Pinpoint the cell where the given text exists, returning its (X, Y) midpoint coordinate. 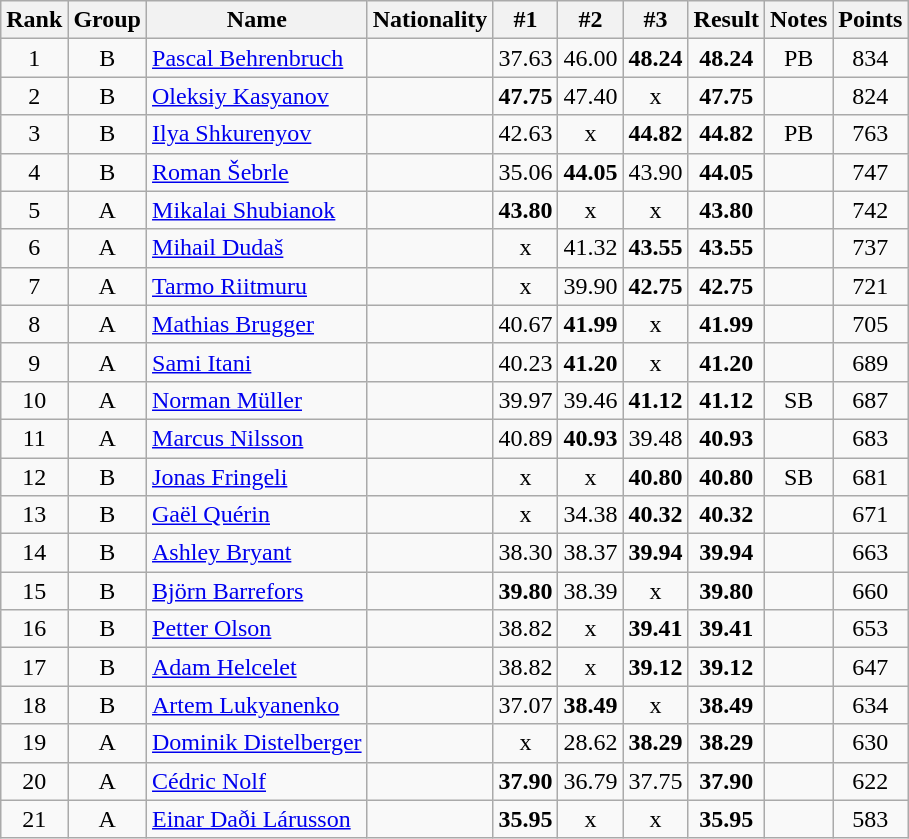
Ashley Bryant (258, 553)
41.32 (590, 248)
19 (34, 743)
Rank (34, 20)
630 (870, 743)
647 (870, 667)
Name (258, 20)
622 (870, 781)
14 (34, 553)
Norman Müller (258, 400)
Notes (798, 20)
4 (34, 172)
Oleksiy Kasyanov (258, 96)
671 (870, 515)
721 (870, 286)
Mathias Brugger (258, 324)
43.90 (656, 172)
39.46 (590, 400)
38.30 (526, 553)
763 (870, 134)
#2 (590, 20)
7 (34, 286)
28.62 (590, 743)
39.90 (590, 286)
687 (870, 400)
39.48 (656, 438)
15 (34, 591)
40.89 (526, 438)
11 (34, 438)
Gaël Quérin (258, 515)
38.37 (590, 553)
705 (870, 324)
9 (34, 362)
663 (870, 553)
583 (870, 819)
Mihail Dudaš (258, 248)
18 (34, 705)
Björn Barrefors (258, 591)
6 (34, 248)
36.79 (590, 781)
37.07 (526, 705)
46.00 (590, 58)
40.23 (526, 362)
660 (870, 591)
Jonas Fringeli (258, 477)
Sami Itani (258, 362)
1 (34, 58)
634 (870, 705)
20 (34, 781)
8 (34, 324)
10 (34, 400)
Mikalai Shubianok (258, 210)
Ilya Shkurenyov (258, 134)
Marcus Nilsson (258, 438)
Artem Lukyanenko (258, 705)
Petter Olson (258, 629)
35.06 (526, 172)
2 (34, 96)
17 (34, 667)
747 (870, 172)
Group (108, 20)
681 (870, 477)
Result (726, 20)
653 (870, 629)
Points (870, 20)
Einar Daði Lárusson (258, 819)
38.39 (590, 591)
21 (34, 819)
Tarmo Riitmuru (258, 286)
37.75 (656, 781)
34.38 (590, 515)
Nationality (430, 20)
42.63 (526, 134)
37.63 (526, 58)
737 (870, 248)
3 (34, 134)
683 (870, 438)
13 (34, 515)
Dominik Distelberger (258, 743)
12 (34, 477)
742 (870, 210)
Adam Helcelet (258, 667)
689 (870, 362)
40.67 (526, 324)
834 (870, 58)
47.40 (590, 96)
824 (870, 96)
Roman Šebrle (258, 172)
Pascal Behrenbruch (258, 58)
Cédric Nolf (258, 781)
#1 (526, 20)
39.97 (526, 400)
16 (34, 629)
#3 (656, 20)
5 (34, 210)
